Locate the cell with the specified text and output its (X, Y) center coordinate. 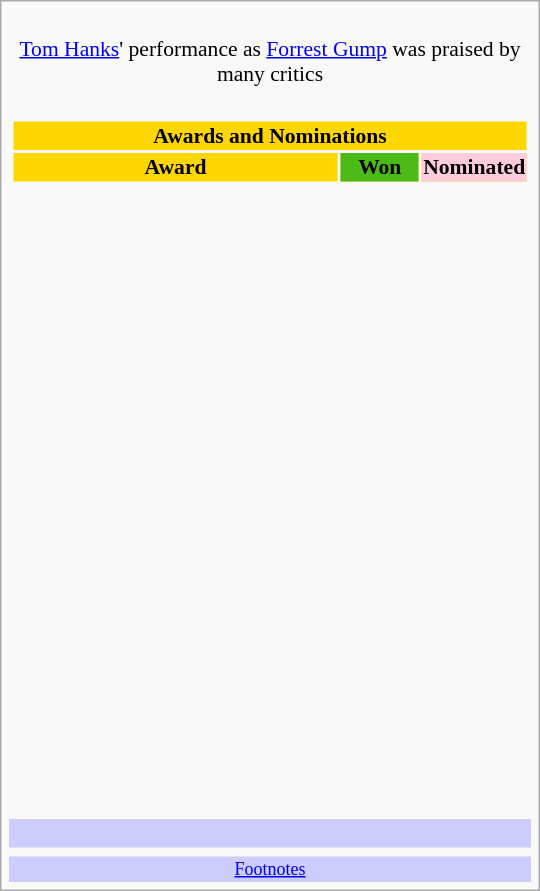
Awards and Nominations (270, 135)
Award (175, 167)
Footnotes (270, 869)
Nominated (474, 167)
Awards and Nominations Award Won Nominated (270, 453)
Won (380, 167)
Tom Hanks' performance as Forrest Gump was praised by many critics (270, 49)
